Determine the [x, y] coordinate at the center of the cell enclosing the given text.  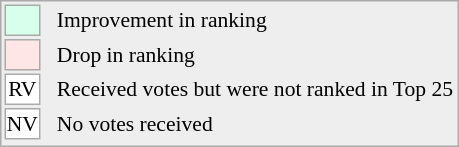
No votes received [254, 124]
NV [22, 124]
Received votes but were not ranked in Top 25 [254, 90]
Drop in ranking [254, 55]
Improvement in ranking [254, 20]
RV [22, 90]
